Extract the [x, y] coordinate from the center of the cell holding the provided text.  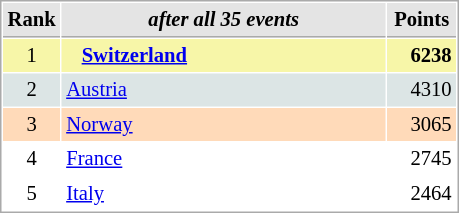
2 [32, 90]
Points [422, 20]
Rank [32, 20]
Norway [224, 124]
4310 [422, 90]
3 [32, 124]
3065 [422, 124]
2464 [422, 194]
2745 [422, 158]
4 [32, 158]
France [224, 158]
1 [32, 56]
5 [32, 194]
after all 35 events [224, 20]
Austria [224, 90]
Switzerland [224, 56]
6238 [422, 56]
Italy [224, 194]
